Scan for the cell matching the given text and deliver its [X, Y] coordinate at center. 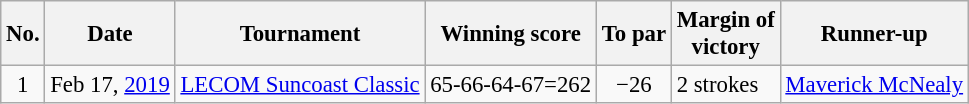
Winning score [511, 34]
65-66-64-67=262 [511, 85]
No. [23, 34]
−26 [634, 85]
Feb 17, 2019 [110, 85]
Margin ofvictory [726, 34]
LECOM Suncoast Classic [300, 85]
2 strokes [726, 85]
Tournament [300, 34]
Runner-up [874, 34]
1 [23, 85]
Date [110, 34]
To par [634, 34]
Maverick McNealy [874, 85]
